Search for the cell housing the specified text and yield its [x, y] center coordinate. 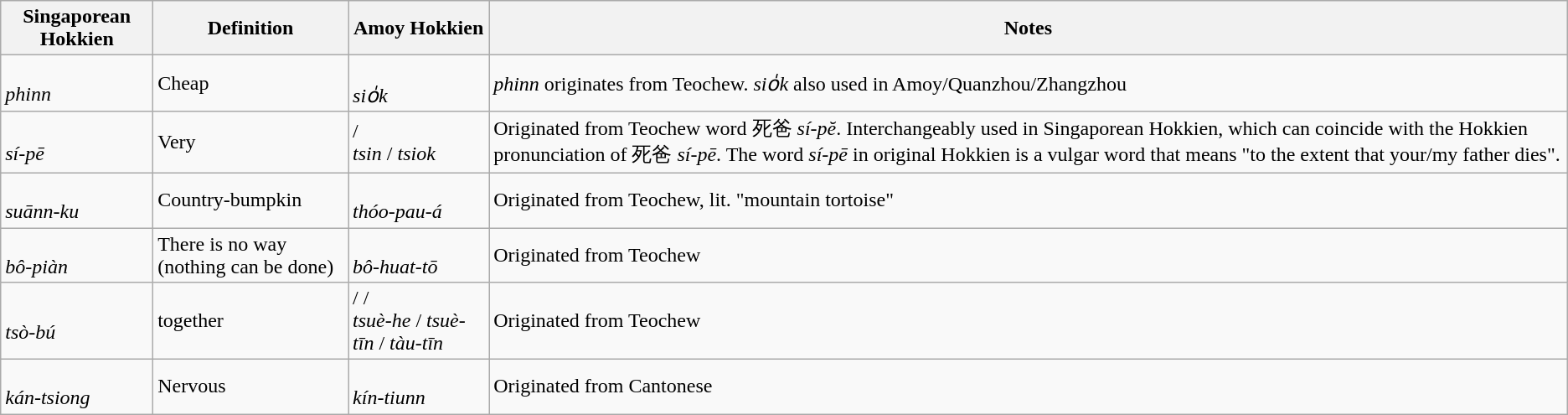
bô-huat-tō [419, 255]
Singaporean Hokkien [77, 29]
Nervous [251, 387]
Country-bumpkin [251, 200]
Notes [1029, 29]
There is no way (nothing can be done) [251, 255]
Definition [251, 29]
sí-pē [77, 142]
phinn [77, 84]
Amoy Hokkien [419, 29]
thóo-pau-á [419, 200]
/ / tsuè-he / tsuè-tīn / tàu-tīn [419, 321]
kán-tsiong [77, 387]
kín-tiunn [419, 387]
Originated from Teochew, lit. "mountain tortoise" [1029, 200]
bô-piàn [77, 255]
tsò-bú [77, 321]
Cheap [251, 84]
sio̍k [419, 84]
Very [251, 142]
suānn-ku [77, 200]
Originated from Cantonese [1029, 387]
/ tsin / tsiok [419, 142]
phinn originates from Teochew. sio̍k also used in Amoy/Quanzhou/Zhangzhou [1029, 84]
together [251, 321]
